Locate the cell with the specified text and output its [x, y] center coordinate. 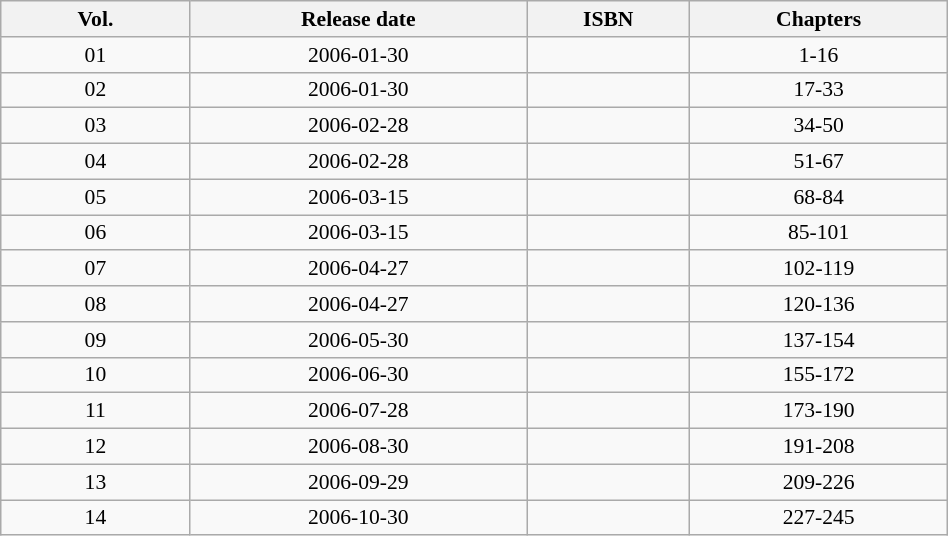
ISBN [608, 19]
02 [96, 90]
34-50 [818, 126]
12 [96, 447]
04 [96, 162]
Vol. [96, 19]
209-226 [818, 482]
10 [96, 375]
68-84 [818, 197]
01 [96, 55]
51-67 [818, 162]
102-119 [818, 269]
2006-10-30 [358, 518]
05 [96, 197]
11 [96, 411]
137-154 [818, 340]
1-16 [818, 55]
227-245 [818, 518]
2006-05-30 [358, 340]
Release date [358, 19]
2006-09-29 [358, 482]
85-101 [818, 233]
120-136 [818, 304]
191-208 [818, 447]
09 [96, 340]
155-172 [818, 375]
14 [96, 518]
Chapters [818, 19]
2006-07-28 [358, 411]
2006-08-30 [358, 447]
03 [96, 126]
08 [96, 304]
2006-06-30 [358, 375]
173-190 [818, 411]
07 [96, 269]
13 [96, 482]
17-33 [818, 90]
06 [96, 233]
